Locate the cell with the specified text and output its [x, y] center coordinate. 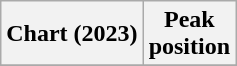
Chart (2023) [72, 34]
Peakposition [189, 34]
